Return (X, Y) of the center of cell containing provided text 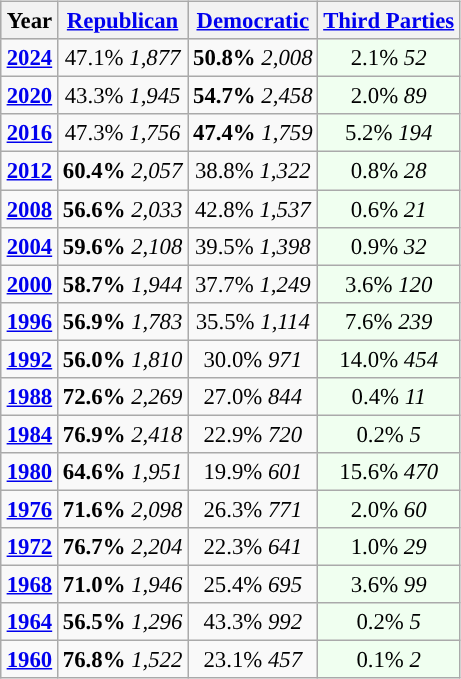
37.7% 1,249 (253, 284)
2020 (29, 96)
Year (29, 21)
22.9% 720 (253, 434)
25.4% 695 (253, 584)
0.1% 2 (389, 660)
71.6% 2,098 (122, 509)
42.8% 1,537 (253, 209)
2000 (29, 284)
1968 (29, 584)
60.4% 2,057 (122, 171)
0.8% 28 (389, 171)
0.4% 11 (389, 396)
56.9% 1,783 (122, 321)
76.9% 2,418 (122, 434)
30.0% 971 (253, 359)
5.2% 194 (389, 133)
1972 (29, 547)
2016 (29, 133)
72.6% 2,269 (122, 396)
2.0% 60 (389, 509)
64.6% 1,951 (122, 472)
76.7% 2,204 (122, 547)
3.6% 99 (389, 584)
2.0% 89 (389, 96)
0.6% 21 (389, 209)
2.1% 52 (389, 58)
Republican (122, 21)
1984 (29, 434)
56.5% 1,296 (122, 622)
1960 (29, 660)
56.0% 1,810 (122, 359)
1980 (29, 472)
59.6% 2,108 (122, 246)
15.6% 470 (389, 472)
19.9% 601 (253, 472)
76.8% 1,522 (122, 660)
Third Parties (389, 21)
1992 (29, 359)
1996 (29, 321)
71.0% 1,946 (122, 584)
27.0% 844 (253, 396)
43.3% 992 (253, 622)
2008 (29, 209)
38.8% 1,322 (253, 171)
43.3% 1,945 (122, 96)
26.3% 771 (253, 509)
22.3% 641 (253, 547)
14.0% 454 (389, 359)
1976 (29, 509)
47.4% 1,759 (253, 133)
58.7% 1,944 (122, 284)
39.5% 1,398 (253, 246)
7.6% 239 (389, 321)
56.6% 2,033 (122, 209)
Democratic (253, 21)
3.6% 120 (389, 284)
23.1% 457 (253, 660)
1964 (29, 622)
47.1% 1,877 (122, 58)
50.8% 2,008 (253, 58)
0.9% 32 (389, 246)
1.0% 29 (389, 547)
2012 (29, 171)
35.5% 1,114 (253, 321)
2024 (29, 58)
1988 (29, 396)
2004 (29, 246)
47.3% 1,756 (122, 133)
54.7% 2,458 (253, 96)
